Locate the cell with the specified text and output its (X, Y) center coordinate. 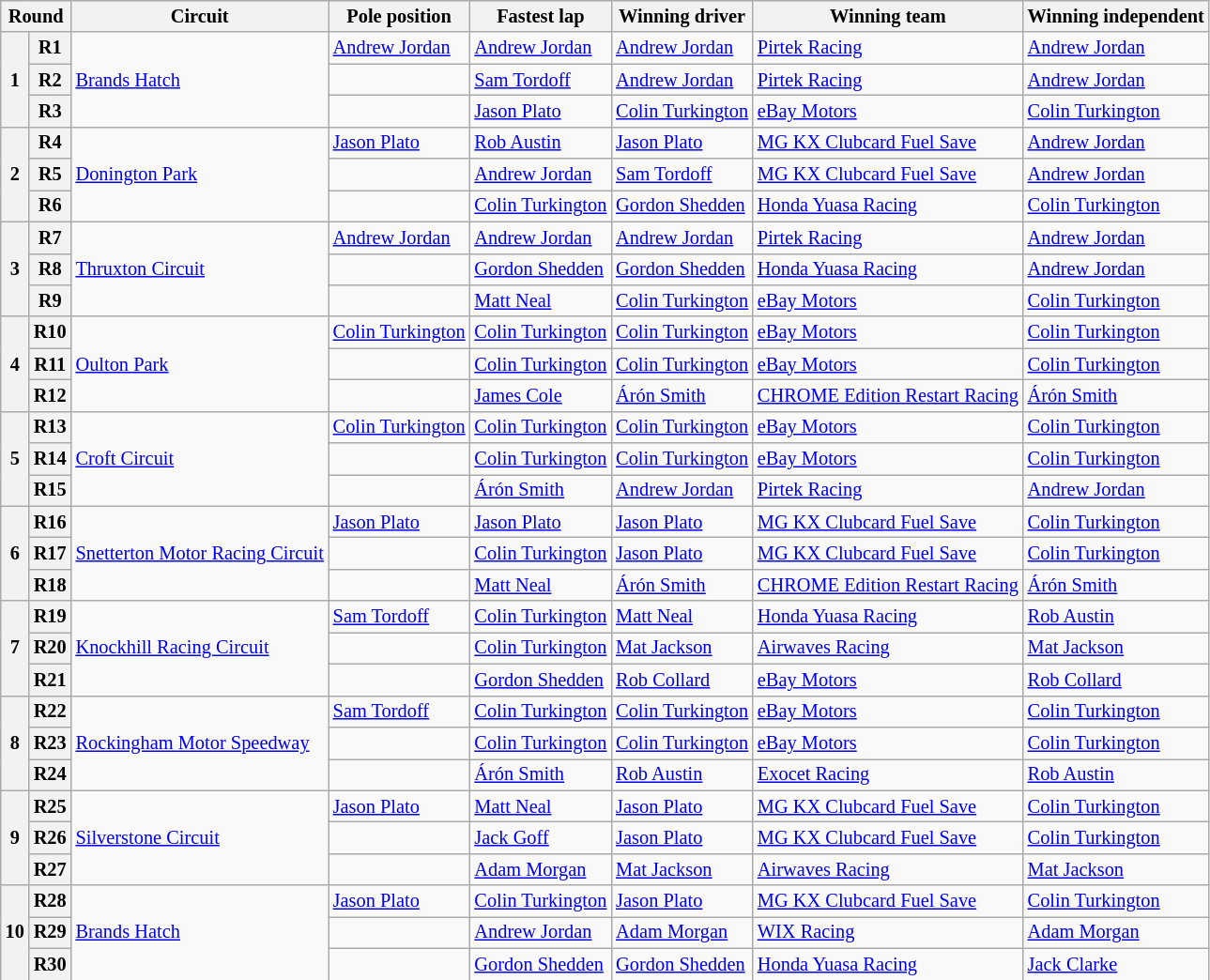
R26 (51, 837)
7 (15, 648)
R5 (51, 175)
Jack Goff (541, 837)
R11 (51, 364)
R1 (51, 48)
Croft Circuit (200, 458)
R23 (51, 743)
R6 (51, 206)
R3 (51, 111)
R17 (51, 553)
10 (15, 933)
Fastest lap (541, 16)
R8 (51, 269)
Winning driver (682, 16)
4 (15, 364)
Donington Park (200, 175)
2 (15, 175)
1 (15, 79)
Thruxton Circuit (200, 268)
6 (15, 554)
9 (15, 837)
R9 (51, 300)
3 (15, 268)
R27 (51, 869)
R2 (51, 80)
Snetterton Motor Racing Circuit (200, 554)
R21 (51, 680)
Winning team (888, 16)
R24 (51, 774)
R28 (51, 901)
8 (15, 743)
R22 (51, 712)
R12 (51, 395)
R15 (51, 490)
R14 (51, 459)
R4 (51, 143)
Pole position (400, 16)
Winning independent (1116, 16)
5 (15, 458)
R10 (51, 332)
Knockhill Racing Circuit (200, 648)
R7 (51, 237)
R29 (51, 932)
WIX Racing (888, 932)
Circuit (200, 16)
Round (36, 16)
James Cole (541, 395)
R19 (51, 617)
Exocet Racing (888, 774)
R16 (51, 522)
Jack Clarke (1116, 964)
R13 (51, 427)
R20 (51, 648)
Silverstone Circuit (200, 837)
R30 (51, 964)
R25 (51, 806)
Rockingham Motor Speedway (200, 743)
Oulton Park (200, 364)
R18 (51, 585)
